Return [X, Y] of the center of cell containing provided text 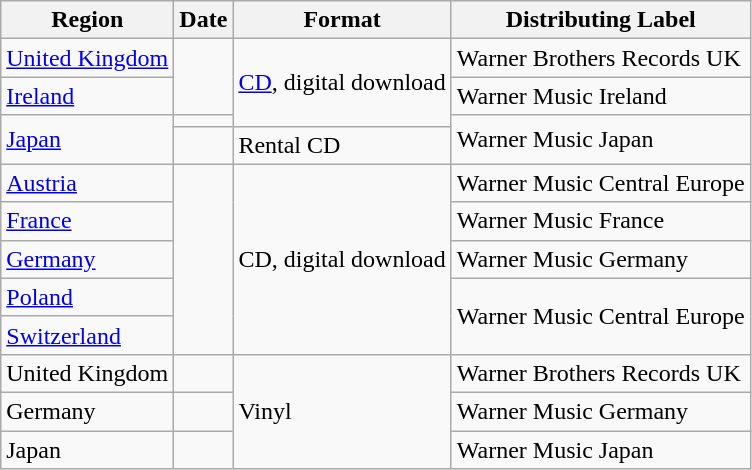
Distributing Label [600, 20]
Switzerland [88, 335]
Austria [88, 183]
Format [342, 20]
France [88, 221]
Warner Music Ireland [600, 96]
Poland [88, 297]
Date [204, 20]
Rental CD [342, 145]
Vinyl [342, 411]
Warner Music France [600, 221]
Ireland [88, 96]
Region [88, 20]
